Provide the [X, Y] coordinate of the cell's center where the given text is located.  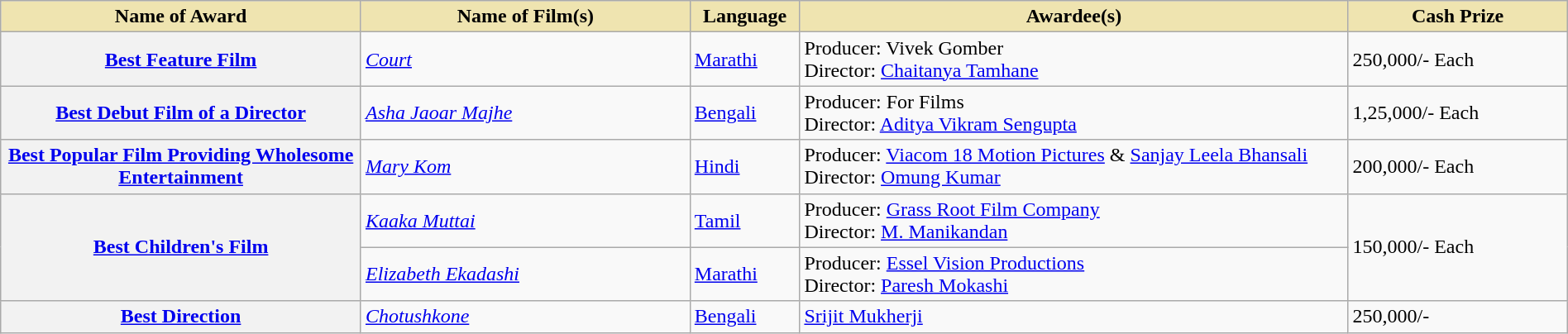
Name of Film(s) [525, 17]
150,000/- Each [1457, 247]
250,000/- Each [1457, 60]
Awardee(s) [1073, 17]
Cash Prize [1457, 17]
Producer: Essel Vision ProductionsDirector: Paresh Mokashi [1073, 274]
Best Feature Film [181, 60]
Asha Jaoar Majhe [525, 112]
Language [744, 17]
Hindi [744, 167]
Producer: Vivek Gomber Director: Chaitanya Tamhane [1073, 60]
Producer: Viacom 18 Motion Pictures & Sanjay Leela BhansaliDirector: Omung Kumar [1073, 167]
Best Direction [181, 317]
Name of Award [181, 17]
Court [525, 60]
Producer: Grass Root Film CompanyDirector: M. Manikandan [1073, 220]
Elizabeth Ekadashi [525, 274]
Best Popular Film Providing Wholesome Entertainment [181, 167]
200,000/- Each [1457, 167]
Chotushkone [525, 317]
250,000/- [1457, 317]
Best Debut Film of a Director [181, 112]
Kaaka Muttai [525, 220]
Tamil [744, 220]
Producer: For FilmsDirector: Aditya Vikram Sengupta [1073, 112]
Srijit Mukherji [1073, 317]
Mary Kom [525, 167]
1,25,000/- Each [1457, 112]
Best Children's Film [181, 247]
